Search for the cell housing the specified text and yield its (x, y) center coordinate. 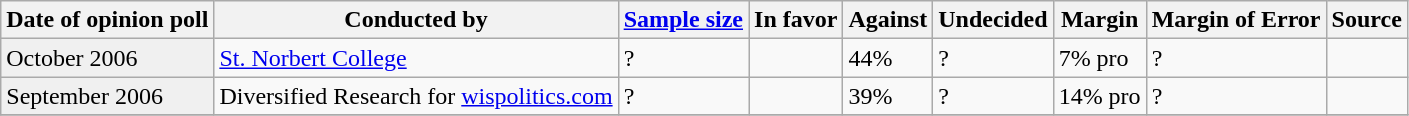
Margin (1100, 20)
Undecided (993, 20)
44% (888, 58)
Diversified Research for wispolitics.com (416, 96)
Sample size (683, 20)
In favor (796, 20)
14% pro (1100, 96)
October 2006 (108, 58)
7% pro (1100, 58)
Against (888, 20)
Date of opinion poll (108, 20)
Source (1366, 20)
Conducted by (416, 20)
September 2006 (108, 96)
39% (888, 96)
St. Norbert College (416, 58)
Margin of Error (1236, 20)
